Find where the given text appears and provide that cell's center as [X, Y] coordinate. 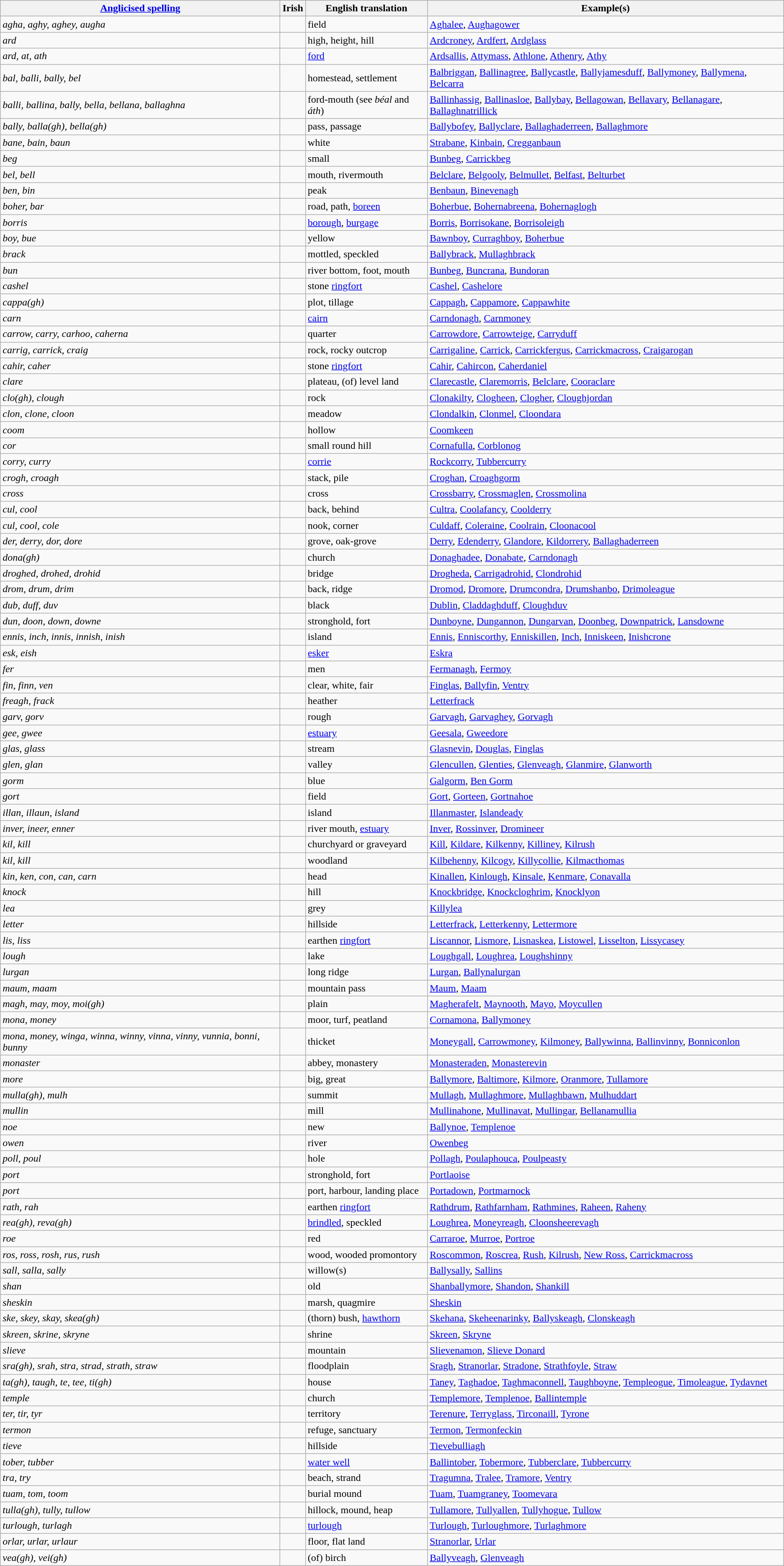
dub, duff, duv [140, 605]
English translation [366, 8]
house [366, 1382]
Stranorlar, Urlar [606, 1542]
Portadown, Portmarnock [606, 1191]
yellow [366, 238]
monaster [140, 1063]
illan, illaun, island [140, 813]
cairn [366, 318]
brindled, speckled [366, 1222]
rath, rah [140, 1206]
small [366, 158]
beach, strand [366, 1478]
fin, finn, ven [140, 685]
Ballybofey, Ballyclare, Ballaghaderreen, Ballaghmore [606, 127]
tra, try [140, 1478]
ard, at, ath [140, 56]
ennis, inch, innis, innish, inish [140, 637]
big, great [366, 1079]
homestead, settlement [366, 78]
grove, oak-grove [366, 541]
summit [366, 1095]
Templemore, Templenoe, Ballintemple [606, 1398]
Kinallen, Kinlough, Kinsale, Kenmare, Conavalla [606, 876]
Portlaoise [606, 1175]
red [366, 1238]
beg [140, 158]
sall, salla, sally [140, 1271]
Eskra [606, 653]
temple [140, 1398]
droghed, drohed, drohid [140, 573]
back, ridge [366, 589]
willow(s) [366, 1271]
Cornafulla, Corblonog [606, 445]
cashel [140, 286]
clon, clone, cloon [140, 414]
Roscommon, Roscrea, Rush, Kilrush, New Ross, Carrickmacross [606, 1254]
floodplain [366, 1366]
rea(gh), reva(gh) [140, 1222]
Bawnboy, Curraghboy, Boherbue [606, 238]
plateau, (of) level land [366, 382]
skreen, skrine, skryne [140, 1334]
Skreen, Skryne [606, 1334]
territory [366, 1414]
Mullagh, Mullaghmore, Mullaghbawn, Mulhuddart [606, 1095]
new [366, 1127]
Geesala, Gweedore [606, 733]
mill [366, 1111]
roe [140, 1238]
plot, tillage [366, 302]
slieve [140, 1350]
Tievebulliagh [606, 1446]
churchyard or graveyard [366, 844]
Cashel, Cashelore [606, 286]
thicket [366, 1042]
ford [366, 56]
Gort, Gorteen, Gortnahoe [606, 797]
long ridge [366, 972]
ard [140, 40]
cappa(gh) [140, 302]
inver, ineer, enner [140, 828]
ta(gh), taugh, te, tee, ti(gh) [140, 1382]
Lurgan, Ballynalurgan [606, 972]
lurgan [140, 972]
back, behind [366, 510]
Terenure, Terryglass, Tirconaill, Tyrone [606, 1414]
Owenbeg [606, 1143]
Inver, Rossinver, Dromineer [606, 828]
estuary [366, 733]
Sheskin [606, 1302]
Taney, Taghadoe, Taghmaconnell, Taughboyne, Templeogue, Timoleague, Tydavnet [606, 1382]
Carraroe, Murroe, Portroe [606, 1238]
bel, bell [140, 174]
ter, tir, tyr [140, 1414]
corry, curry [140, 461]
Drogheda, Carrigadrohid, Clondrohid [606, 573]
old [366, 1286]
Loughrea, Moneyreagh, Cloonsheerevagh [606, 1222]
bridge [366, 573]
Belclare, Belgooly, Belmullet, Belfast, Belturbet [606, 174]
Irish [293, 8]
Ballybrack, Mullaghbrack [606, 254]
bal, balli, bally, bel [140, 78]
drom, drum, drim [140, 589]
Maum, Maam [606, 988]
high, height, hill [366, 40]
Moneygall, Carrowmoney, Kilmoney, Ballywinna, Ballinvinny, Bonniconlon [606, 1042]
clo(gh), clough [140, 398]
Bunbeg, Carrickbeg [606, 158]
quarter [366, 334]
Glasnevin, Douglas, Finglas [606, 749]
Loughgall, Loughrea, Loughshinny [606, 956]
stream [366, 749]
head [366, 876]
Culdaff, Coleraine, Coolrain, Cloonacool [606, 525]
Monasteraden, Monasterevin [606, 1063]
Carndonagh, Carnmoney [606, 318]
ben, bin [140, 190]
borris [140, 223]
Sragh, Stranorlar, Stradone, Strathfoyle, Straw [606, 1366]
Ballymore, Baltimore, Kilmore, Oranmore, Tullamore [606, 1079]
Mullinahone, Mullinavat, Mullingar, Bellanamullia [606, 1111]
mouth, rivermouth [366, 174]
Illanmaster, Islandeady [606, 813]
Tragumna, Tralee, Tramore, Ventry [606, 1478]
turlough [366, 1526]
mottled, speckled [366, 254]
Bunbeg, Buncrana, Bundoran [606, 270]
hillock, mound, heap [366, 1510]
tober, tubber [140, 1462]
Ballintober, Tobermore, Tubberclare, Tubbercurry [606, 1462]
ford-mouth (see béal and áth) [366, 105]
Anglicised spelling [140, 8]
maum, maam [140, 988]
Termon, Termonfeckin [606, 1430]
woodland [366, 860]
bally, balla(gh), bella(gh) [140, 127]
balli, ballina, bally, bella, bellana, ballaghna [140, 105]
lake [366, 956]
tulla(gh), tully, tullow [140, 1510]
glen, glan [140, 765]
magh, may, moy, moi(gh) [140, 1004]
Balbriggan, Ballinagree, Ballycastle, Ballyjamesduff, Ballymoney, Ballymena, Belcarra [606, 78]
Example(s) [606, 8]
floor, flat land [366, 1542]
Dunboyne, Dungannon, Dungarvan, Doonbeg, Downpatrick, Lansdowne [606, 621]
Finglas, Ballyfin, Ventry [606, 685]
peak [366, 190]
agha, aghy, aghey, augha [140, 24]
boher, bar [140, 206]
dona(gh) [140, 557]
Rathdrum, Rathfarnham, Rathmines, Raheen, Raheny [606, 1206]
orlar, urlar, urlaur [140, 1542]
Crossbarry, Crossmaglen, Crossmolina [606, 494]
Cornamona, Ballymoney [606, 1020]
lis, liss [140, 940]
Glencullen, Glenties, Glenveagh, Glanmire, Glanworth [606, 765]
turlough, turlagh [140, 1526]
mountain pass [366, 988]
Strabane, Kinbain, Cregganbaun [606, 142]
hole [366, 1159]
road, path, boreen [366, 206]
knock [140, 892]
Letterfrack [606, 701]
tieve [140, 1446]
plain [366, 1004]
river mouth, estuary [366, 828]
heather [366, 701]
freagh, frack [140, 701]
(thorn) bush, hawthorn [366, 1318]
lea [140, 908]
borough, burgage [366, 223]
coom [140, 430]
ske, skey, skay, skea(gh) [140, 1318]
clear, white, fair [366, 685]
vea(gh), vei(gh) [140, 1558]
hollow [366, 430]
meadow [366, 414]
Rockcorry, Tubbercurry [606, 461]
gorm [140, 781]
carrow, carry, carhoo, caherna [140, 334]
Letterfrack, Letterkenny, Lettermore [606, 924]
Ballinhassig, Ballinasloe, Ballybay, Bellagowan, Bellavary, Bellanagare, Ballaghnatrillick [606, 105]
gort [140, 797]
blue [366, 781]
men [366, 669]
corrie [366, 461]
wood, wooded promontory [366, 1254]
shrine [366, 1334]
Carrowdore, Carrowteige, Carryduff [606, 334]
more [140, 1079]
esk, eish [140, 653]
Garvagh, Garvaghey, Gorvagh [606, 717]
crogh, croagh [140, 477]
mulla(gh), mulh [140, 1095]
Killylea [606, 908]
Coomkeen [606, 430]
boy, bue [140, 238]
Cultra, Coolafancy, Coolderry [606, 510]
Fermanagh, Fermoy [606, 669]
Borris, Borrisokane, Borrisoleigh [606, 223]
cor [140, 445]
esker [366, 653]
Skehana, Skeheenarinky, Ballyskeagh, Clonskeagh [606, 1318]
Aghalee, Aughagower [606, 24]
Kill, Kildare, Kilkenny, Killiney, Kilrush [606, 844]
Ardsallis, Attymass, Athlone, Athenry, Athy [606, 56]
port, harbour, landing place [366, 1191]
Tuam, Tuamgraney, Toomevara [606, 1494]
Croghan, Croaghgorm [606, 477]
Dublin, Claddaghduff, Cloughduv [606, 605]
water well [366, 1462]
white [366, 142]
Ballysally, Sallins [606, 1271]
mona, money, winga, winna, winny, vinna, vinny, vunnia, bonni, bunny [140, 1042]
glas, glass [140, 749]
Pollagh, Poulaphouca, Poulpeasty [606, 1159]
Kilbehenny, Kilcogy, Killycollie, Kilmacthomas [606, 860]
Boherbue, Bohernabreena, Bohernaglogh [606, 206]
owen [140, 1143]
carn [140, 318]
Derry, Edenderry, Glandore, Kildorrery, Ballaghaderreen [606, 541]
refuge, sanctuary [366, 1430]
bane, bain, baun [140, 142]
Ardcroney, Ardfert, Ardglass [606, 40]
hill [366, 892]
Ballynoe, Templenoe [606, 1127]
cul, cool [140, 510]
Clarecastle, Claremorris, Belclare, Cooraclare [606, 382]
ros, ross, rosh, rus, rush [140, 1254]
fer [140, 669]
Clonakilty, Clogheen, Clogher, Cloughjordan [606, 398]
stack, pile [366, 477]
river [366, 1143]
Knockbridge, Knockcloghrim, Knocklyon [606, 892]
brack [140, 254]
Tullamore, Tullyallen, Tullyhogue, Tullow [606, 1510]
Ennis, Enniscorthy, Enniskillen, Inch, Inniskeen, Inishcrone [606, 637]
Donaghadee, Donabate, Carndonagh [606, 557]
lough [140, 956]
river bottom, foot, mouth [366, 270]
noe [140, 1127]
clare [140, 382]
kin, ken, con, can, carn [140, 876]
carrig, carrick, craig [140, 350]
garv, gorv [140, 717]
burial mound [366, 1494]
gee, gwee [140, 733]
Benbaun, Binevenagh [606, 190]
black [366, 605]
tuam, tom, toom [140, 1494]
poll, poul [140, 1159]
dun, doon, down, downe [140, 621]
grey [366, 908]
Ballyveagh, Glenveagh [606, 1558]
Turlough, Turloughmore, Turlaghmore [606, 1526]
Clondalkin, Clonmel, Cloondara [606, 414]
nook, corner [366, 525]
mona, money [140, 1020]
pass, passage [366, 127]
valley [366, 765]
abbey, monastery [366, 1063]
Cappagh, Cappamore, Cappawhite [606, 302]
rock, rocky outcrop [366, 350]
bun [140, 270]
cahir, caher [140, 366]
(of) birch [366, 1558]
Shanballymore, Shandon, Shankill [606, 1286]
sra(gh), srah, stra, strad, strath, straw [140, 1366]
small round hill [366, 445]
shan [140, 1286]
termon [140, 1430]
Galgorm, Ben Gorm [606, 781]
moor, turf, peatland [366, 1020]
rock [366, 398]
cul, cool, cole [140, 525]
sheskin [140, 1302]
Dromod, Dromore, Drumcondra, Drumshanbo, Drimoleague [606, 589]
mullin [140, 1111]
Carrigaline, Carrick, Carrickfergus, Carrickmacross, Craigarogan [606, 350]
der, derry, dor, dore [140, 541]
Magherafelt, Maynooth, Mayo, Moycullen [606, 1004]
letter [140, 924]
Slievenamon, Slieve Donard [606, 1350]
marsh, quagmire [366, 1302]
rough [366, 717]
Liscannor, Lismore, Lisnaskea, Listowel, Lisselton, Lissycasey [606, 940]
Cahir, Cahircon, Caherdaniel [606, 366]
mountain [366, 1350]
